Return the [X, Y] coordinate for the center point of the cell that contains the specified text.  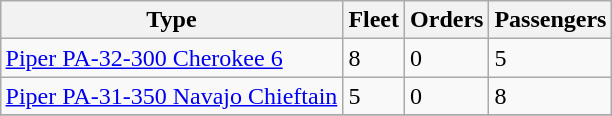
Piper PA-32-300 Cherokee 6 [172, 58]
Passengers [550, 20]
Piper PA-31-350 Navajo Chieftain [172, 96]
Type [172, 20]
Orders [447, 20]
Fleet [374, 20]
